Scan for the cell matching the given text and deliver its [X, Y] coordinate at center. 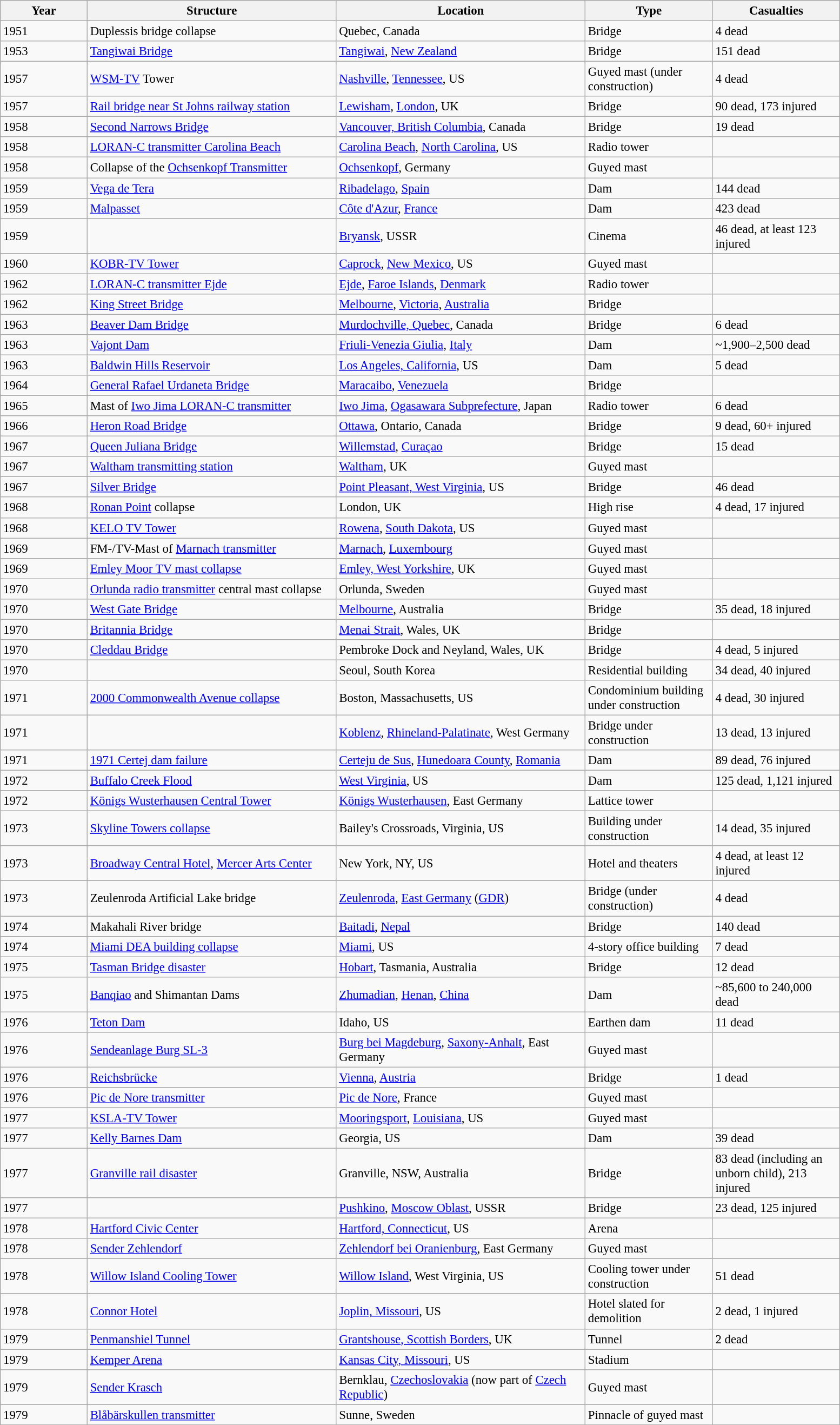
Britannia Bridge [212, 629]
12 dead [776, 967]
Malpasset [212, 208]
Willemstad, Curaçao [461, 447]
Menai Strait, Wales, UK [461, 629]
2000 Commonwealth Avenue collapse [212, 698]
423 dead [776, 208]
Miami DEA building collapse [212, 946]
West Virginia, US [461, 781]
WSM-TV Tower [212, 79]
Tunnel [649, 1339]
Makahali River bridge [212, 926]
13 dead, 13 injured [776, 733]
General Rafael Urdaneta Bridge [212, 386]
Hotel slated for demolition [649, 1312]
34 dead, 40 injured [776, 670]
Second Narrows Bridge [212, 127]
Collapse of the Ochsenkopf Transmitter [212, 168]
Willow Island, West Virginia, US [461, 1276]
144 dead [776, 188]
Connor Hotel [212, 1312]
Côte d'Azur, France [461, 208]
Pembroke Dock and Neyland, Wales, UK [461, 650]
LORAN-C transmitter Ejde [212, 284]
Tasman Bridge disaster [212, 967]
Emley, West Yorkshire, UK [461, 568]
Quebec, Canada [461, 31]
19 dead [776, 127]
9 dead, 60+ injured [776, 426]
Hobart, Tasmania, Australia [461, 967]
Vancouver, British Columbia, Canada [461, 127]
High rise [649, 508]
Bridge (under construction) [649, 899]
Mooringsport, Louisiana, US [461, 1118]
1 dead [776, 1077]
KOBR-TV Tower [212, 263]
Carolina Beach, North Carolina, US [461, 148]
4 dead, at least 12 injured [776, 863]
London, UK [461, 508]
Caprock, New Mexico, US [461, 263]
Teton Dam [212, 1022]
Grantshouse, Scottish Borders, UK [461, 1339]
Sender Krasch [212, 1387]
11 dead [776, 1022]
Königs Wusterhausen, East Germany [461, 801]
LORAN-C transmitter Carolina Beach [212, 148]
Iwo Jima, Ogasawara Subprefecture, Japan [461, 406]
Mast of Iwo Jima LORAN-C transmitter [212, 406]
Vajont Dam [212, 345]
Silver Bridge [212, 487]
151 dead [776, 51]
Bernklau, Czechoslovakia (now part of Czech Republic) [461, 1387]
Building under construction [649, 829]
23 dead, 125 injured [776, 1208]
Guyed mast (under construction) [649, 79]
Buffalo Creek Flood [212, 781]
Broadway Central Hotel, Mercer Arts Center [212, 863]
Penmanshiel Tunnel [212, 1339]
39 dead [776, 1138]
Zehlendorf bei Oranienburg, East Germany [461, 1249]
Structure [212, 11]
Zeulenroda Artificial Lake bridge [212, 899]
Ronan Point collapse [212, 508]
Pic de Nore transmitter [212, 1098]
Duplessis bridge collapse [212, 31]
Rowena, South Dakota, US [461, 528]
Point Pleasant, West Virginia, US [461, 487]
Blåbärskullen transmitter [212, 1415]
Hartford Civic Center [212, 1229]
1965 [44, 406]
Granville rail disaster [212, 1174]
Bryansk, USSR [461, 236]
125 dead, 1,121 injured [776, 781]
Emley Moor TV mast collapse [212, 568]
89 dead, 76 injured [776, 760]
Pushkino, Moscow Oblast, USSR [461, 1208]
Arena [649, 1229]
1951 [44, 31]
Lattice tower [649, 801]
1964 [44, 386]
Condominium building under construction [649, 698]
Orlunda radio transmitter central mast collapse [212, 589]
Miami, US [461, 946]
Murdochville, Quebec, Canada [461, 324]
46 dead [776, 487]
Willow Island Cooling Tower [212, 1276]
Bailey's Crossroads, Virginia, US [461, 829]
Joplin, Missouri, US [461, 1312]
Bridge under construction [649, 733]
Waltham, UK [461, 467]
4-story office building [649, 946]
46 dead, at least 123 injured [776, 236]
Location [461, 11]
Sender Zehlendorf [212, 1249]
140 dead [776, 926]
~1,900–2,500 dead [776, 345]
Skyline Towers collapse [212, 829]
Heron Road Bridge [212, 426]
1971 Certej dam failure [212, 760]
1953 [44, 51]
Hartford, Connecticut, US [461, 1229]
KSLA-TV Tower [212, 1118]
Friuli-Venezia Giulia, Italy [461, 345]
Zhumadian, Henan, China [461, 994]
Melbourne, Australia [461, 609]
Ejde, Faroe Islands, Denmark [461, 284]
Burg bei Magdeburg, Saxony-Anhalt, East Germany [461, 1050]
Casualties [776, 11]
Ochsenkopf, Germany [461, 168]
Idaho, US [461, 1022]
Kansas City, Missouri, US [461, 1360]
90 dead, 173 injured [776, 107]
Kelly Barnes Dam [212, 1138]
7 dead [776, 946]
Tangiwai, New Zealand [461, 51]
Earthen dam [649, 1022]
Maracaibo, Venezuela [461, 386]
Beaver Dam Bridge [212, 324]
4 dead, 5 injured [776, 650]
15 dead [776, 447]
Residential building [649, 670]
Zeulenroda, East Germany (GDR) [461, 899]
Vega de Tera [212, 188]
Melbourne, Victoria, Australia [461, 304]
Reichsbrücke [212, 1077]
KELO TV Tower [212, 528]
Vienna, Austria [461, 1077]
Queen Juliana Bridge [212, 447]
1960 [44, 263]
Sunne, Sweden [461, 1415]
35 dead, 18 injured [776, 609]
4 dead, 17 injured [776, 508]
5 dead [776, 365]
New York, NY, US [461, 863]
Cinema [649, 236]
Type [649, 11]
Pinnacle of guyed mast [649, 1415]
Königs Wusterhausen Central Tower [212, 801]
Stadium [649, 1360]
Ottawa, Ontario, Canada [461, 426]
Granville, NSW, Australia [461, 1174]
Boston, Massachusetts, US [461, 698]
Lewisham, London, UK [461, 107]
Sendeanlage Burg SL-3 [212, 1050]
~85,600 to 240,000 dead [776, 994]
Georgia, US [461, 1138]
Kemper Arena [212, 1360]
2 dead, 1 injured [776, 1312]
Certeju de Sus, Hunedoara County, Romania [461, 760]
Cleddau Bridge [212, 650]
King Street Bridge [212, 304]
Banqiao and Shimantan Dams [212, 994]
Baldwin Hills Reservoir [212, 365]
1966 [44, 426]
Waltham transmitting station [212, 467]
Nashville, Tennessee, US [461, 79]
Year [44, 11]
Tangiwai Bridge [212, 51]
Koblenz, Rhineland-Palatinate, West Germany [461, 733]
Seoul, South Korea [461, 670]
Baitadi, Nepal [461, 926]
Ribadelago, Spain [461, 188]
Pic de Nore, France [461, 1098]
FM-/TV-Mast of Marnach transmitter [212, 548]
14 dead, 35 injured [776, 829]
Hotel and theaters [649, 863]
Orlunda, Sweden [461, 589]
Cooling tower under construction [649, 1276]
Marnach, Luxembourg [461, 548]
Rail bridge near St Johns railway station [212, 107]
4 dead, 30 injured [776, 698]
West Gate Bridge [212, 609]
Los Angeles, California, US [461, 365]
83 dead (including an unborn child), 213 injured [776, 1174]
2 dead [776, 1339]
51 dead [776, 1276]
